Pinpoint the cell where the given text exists, returning its (x, y) midpoint coordinate. 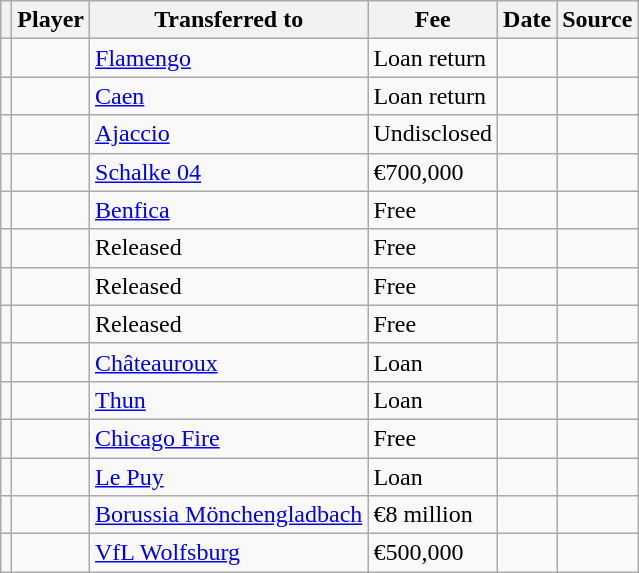
Ajaccio (229, 134)
Date (528, 20)
Fee (433, 20)
Schalke 04 (229, 172)
Flamengo (229, 58)
Source (598, 20)
Thun (229, 400)
Châteauroux (229, 362)
Transferred to (229, 20)
Undisclosed (433, 134)
€8 million (433, 515)
Player (51, 20)
Benfica (229, 210)
Le Puy (229, 477)
€700,000 (433, 172)
Chicago Fire (229, 438)
Borussia Mönchengladbach (229, 515)
Caen (229, 96)
€500,000 (433, 553)
VfL Wolfsburg (229, 553)
